Pinpoint the cell where the given text exists, returning its (x, y) midpoint coordinate. 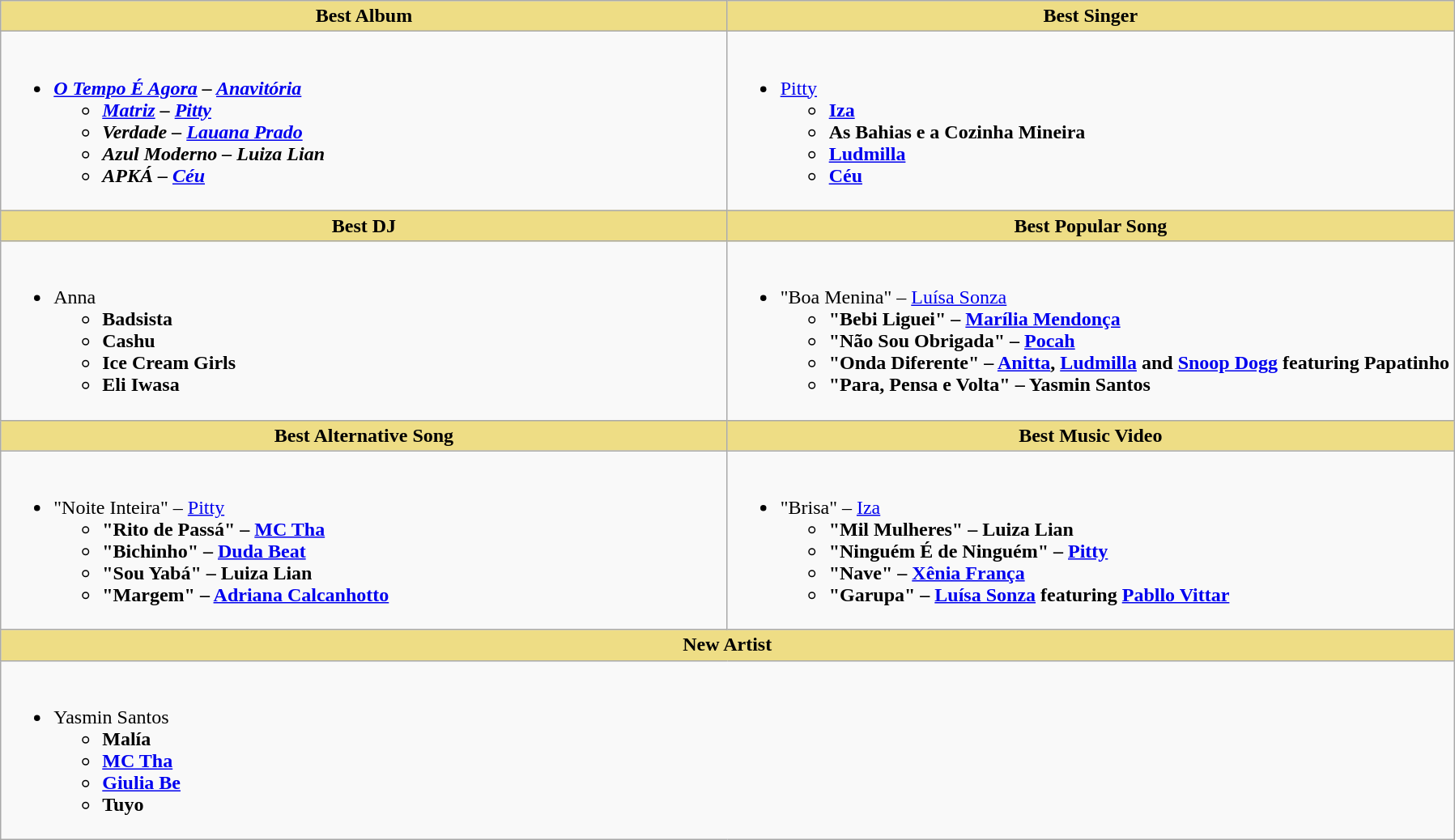
"Brisa" – Iza"Mil Mulheres" – Luiza Lian"Ninguém É de Ninguém" – Pitty"Nave" – Xênia França"Garupa" – Luísa Sonza featuring Pabllo Vittar (1090, 541)
PittyIzaAs Bahias e a Cozinha MineiraLudmillaCéu (1090, 121)
"Noite Inteira" – Pitty"Rito de Passá" – MC Tha"Bichinho" – Duda Beat"Sou Yabá" – Luiza Lian"Margem" – Adriana Calcanhotto (364, 541)
Best Singer (1090, 16)
New Artist (727, 645)
Yasmin SantosMalíaMC ThaGiulia BeTuyo (727, 749)
Best Music Video (1090, 435)
AnnaBadsistaCashuIce Cream GirlsEli Iwasa (364, 330)
Best Album (364, 16)
Best Popular Song (1090, 226)
Best DJ (364, 226)
O Tempo É Agora – AnavitóriaMatriz – PittyVerdade – Lauana PradoAzul Moderno – Luiza LianAPKÁ – Céu (364, 121)
Best Alternative Song (364, 435)
